Detect which cell encompasses the target text, then output its [x, y] center coordinate. 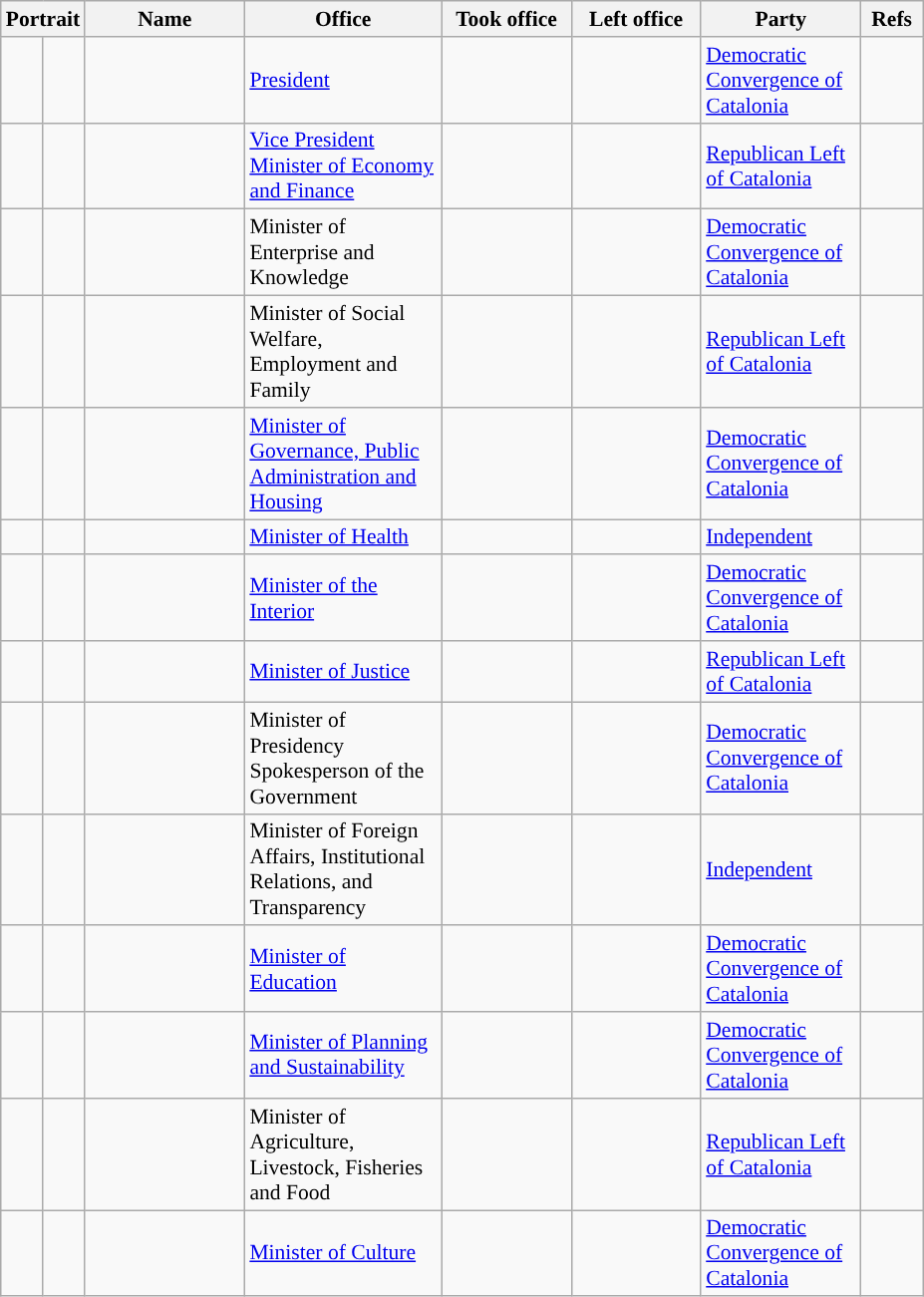
Minister of Justice [343, 672]
Vice PresidentMinister of Economy and Finance [343, 165]
Office [343, 19]
Minister of Foreign Affairs, Institutional Relations, and Transparency [343, 869]
Minister of Social Welfare, Employment and Family [343, 352]
Refs [891, 19]
President [343, 80]
Name [164, 19]
Party [780, 19]
Minister of PresidencySpokesperson of the Government [343, 758]
Minister of Culture [343, 1254]
Left office [636, 19]
Minister of Education [343, 969]
Minister of Agriculture, Livestock, Fisheries and Food [343, 1154]
Minister of Planning and Sustainability [343, 1055]
Portrait [43, 19]
Minister of Governance, Public Administration and Housing [343, 464]
Minister of Enterprise and Knowledge [343, 253]
Minister of the Interior [343, 598]
Minister of Health [343, 537]
Took office [506, 19]
